From the cell containing the given text, extract its center point as [x, y] coordinate. 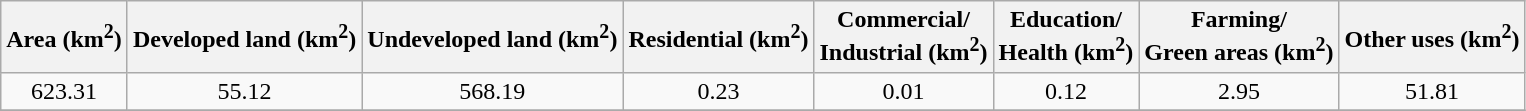
568.19 [492, 91]
Other uses (km2) [1432, 37]
Developed land (km2) [244, 37]
623.31 [64, 91]
Education/ Health (km2) [1066, 37]
55.12 [244, 91]
0.01 [904, 91]
51.81 [1432, 91]
0.12 [1066, 91]
2.95 [1239, 91]
Area (km2) [64, 37]
0.23 [718, 91]
Commercial/ Industrial (km2) [904, 37]
Residential (km2) [718, 37]
Undeveloped land (km2) [492, 37]
Farming/ Green areas (km2) [1239, 37]
